Pinpoint the cell where the given text exists, returning its [X, Y] midpoint coordinate. 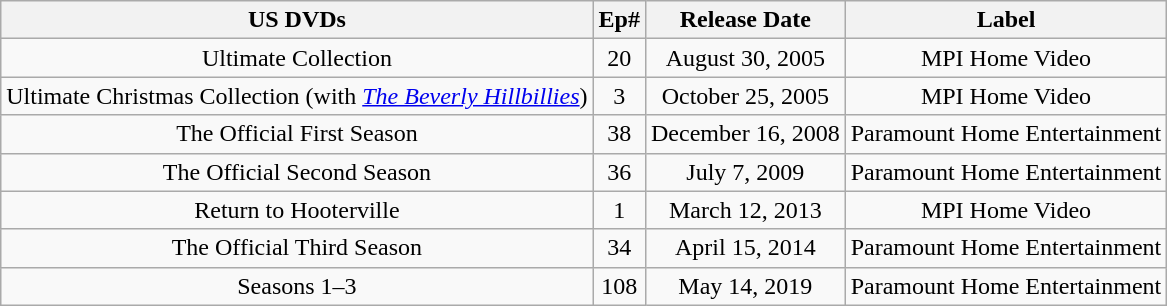
1 [619, 210]
38 [619, 134]
March 12, 2013 [745, 210]
US DVDs [297, 20]
Ultimate Collection [297, 58]
December 16, 2008 [745, 134]
34 [619, 248]
108 [619, 286]
April 15, 2014 [745, 248]
Release Date [745, 20]
Return to Hooterville [297, 210]
The Official First Season [297, 134]
The Official Second Season [297, 172]
36 [619, 172]
Label [1006, 20]
July 7, 2009 [745, 172]
Ultimate Christmas Collection (with The Beverly Hillbillies) [297, 96]
October 25, 2005 [745, 96]
Ep# [619, 20]
20 [619, 58]
Seasons 1–3 [297, 286]
3 [619, 96]
May 14, 2019 [745, 286]
The Official Third Season [297, 248]
August 30, 2005 [745, 58]
